Search for the cell housing the specified text and yield its [x, y] center coordinate. 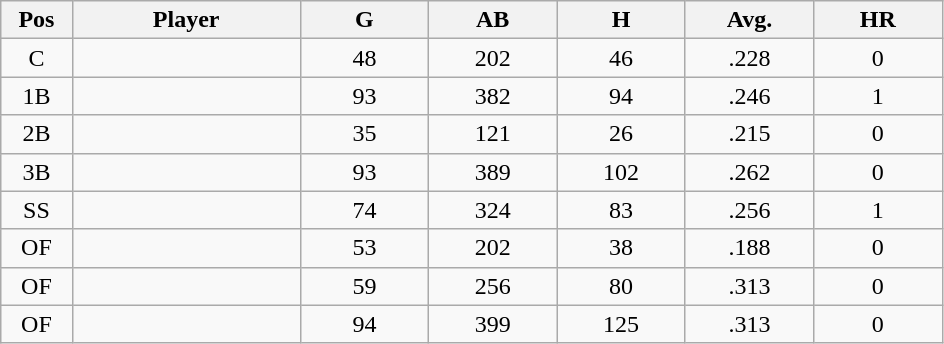
35 [364, 134]
HR [878, 20]
.262 [749, 172]
.246 [749, 96]
74 [364, 210]
2B [36, 134]
1B [36, 96]
46 [621, 58]
48 [364, 58]
121 [493, 134]
Avg. [749, 20]
389 [493, 172]
125 [621, 324]
324 [493, 210]
382 [493, 96]
38 [621, 248]
256 [493, 286]
53 [364, 248]
.228 [749, 58]
.256 [749, 210]
.188 [749, 248]
Player [186, 20]
80 [621, 286]
SS [36, 210]
26 [621, 134]
Pos [36, 20]
59 [364, 286]
3B [36, 172]
102 [621, 172]
H [621, 20]
.215 [749, 134]
C [36, 58]
83 [621, 210]
399 [493, 324]
AB [493, 20]
G [364, 20]
